From the cell containing the given text, extract its center point as [x, y] coordinate. 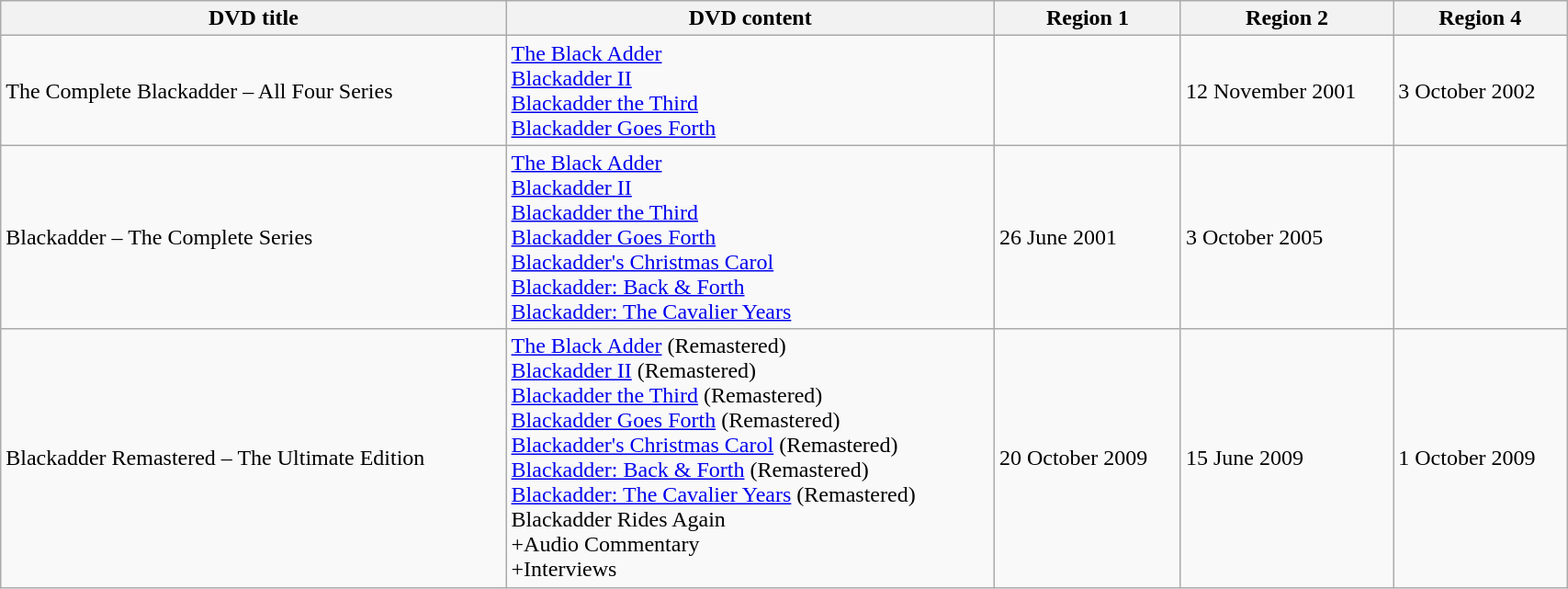
15 June 2009 [1286, 458]
Region 2 [1286, 18]
26 June 2001 [1088, 237]
1 October 2009 [1481, 458]
The Complete Blackadder – All Four Series [254, 90]
3 October 2005 [1286, 237]
Blackadder Remastered – The Ultimate Edition [254, 458]
12 November 2001 [1286, 90]
20 October 2009 [1088, 458]
Blackadder – The Complete Series [254, 237]
DVD title [254, 18]
Region 1 [1088, 18]
Region 4 [1481, 18]
DVD content [750, 18]
3 October 2002 [1481, 90]
The Black AdderBlackadder IIBlackadder the ThirdBlackadder Goes Forth [750, 90]
